Detect which cell encompasses the target text, then output its (X, Y) center coordinate. 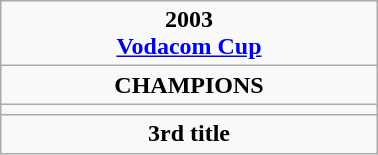
3rd title (189, 134)
2003 Vodacom Cup (189, 34)
CHAMPIONS (189, 85)
